For the text-containing cell, return its midpoint in [x, y] coordinate format. 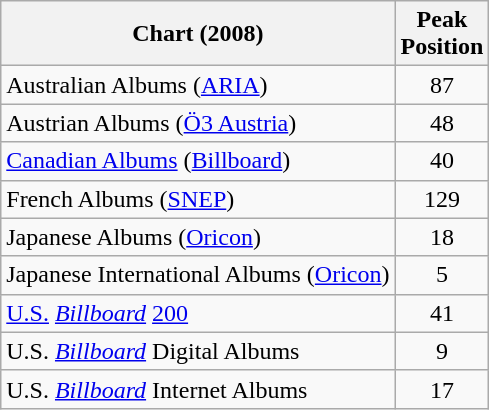
9 [442, 351]
18 [442, 237]
87 [442, 85]
17 [442, 389]
French Albums (SNEP) [198, 199]
Chart (2008) [198, 34]
Japanese International Albums (Oricon) [198, 275]
Australian Albums (ARIA) [198, 85]
PeakPosition [442, 34]
129 [442, 199]
5 [442, 275]
Japanese Albums (Oricon) [198, 237]
U.S. Billboard Internet Albums [198, 389]
Austrian Albums (Ö3 Austria) [198, 123]
U.S. Billboard Digital Albums [198, 351]
41 [442, 313]
U.S. Billboard 200 [198, 313]
48 [442, 123]
Canadian Albums (Billboard) [198, 161]
40 [442, 161]
